Capture the cell that displays the provided text and extract its [X, Y] central coordinate. 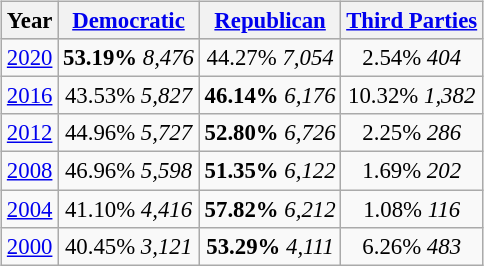
46.14% 6,176 [270, 96]
Democratic [129, 21]
2.25% 286 [412, 133]
53.29% 4,111 [270, 246]
2008 [30, 171]
Year [30, 21]
46.96% 5,598 [129, 171]
51.35% 6,122 [270, 171]
2.54% 404 [412, 58]
10.32% 1,382 [412, 96]
57.82% 6,212 [270, 209]
6.26% 483 [412, 246]
Third Parties [412, 21]
2020 [30, 58]
40.45% 3,121 [129, 246]
2016 [30, 96]
53.19% 8,476 [129, 58]
43.53% 5,827 [129, 96]
2004 [30, 209]
2000 [30, 246]
2012 [30, 133]
44.96% 5,727 [129, 133]
1.08% 116 [412, 209]
44.27% 7,054 [270, 58]
1.69% 202 [412, 171]
52.80% 6,726 [270, 133]
Republican [270, 21]
41.10% 4,416 [129, 209]
